Find where the given text appears and provide that cell's center as (X, Y) coordinate. 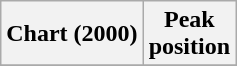
Chart (2000) (72, 34)
Peakposition (189, 34)
